Extract the (x, y) coordinate from the center of the cell holding the provided text.  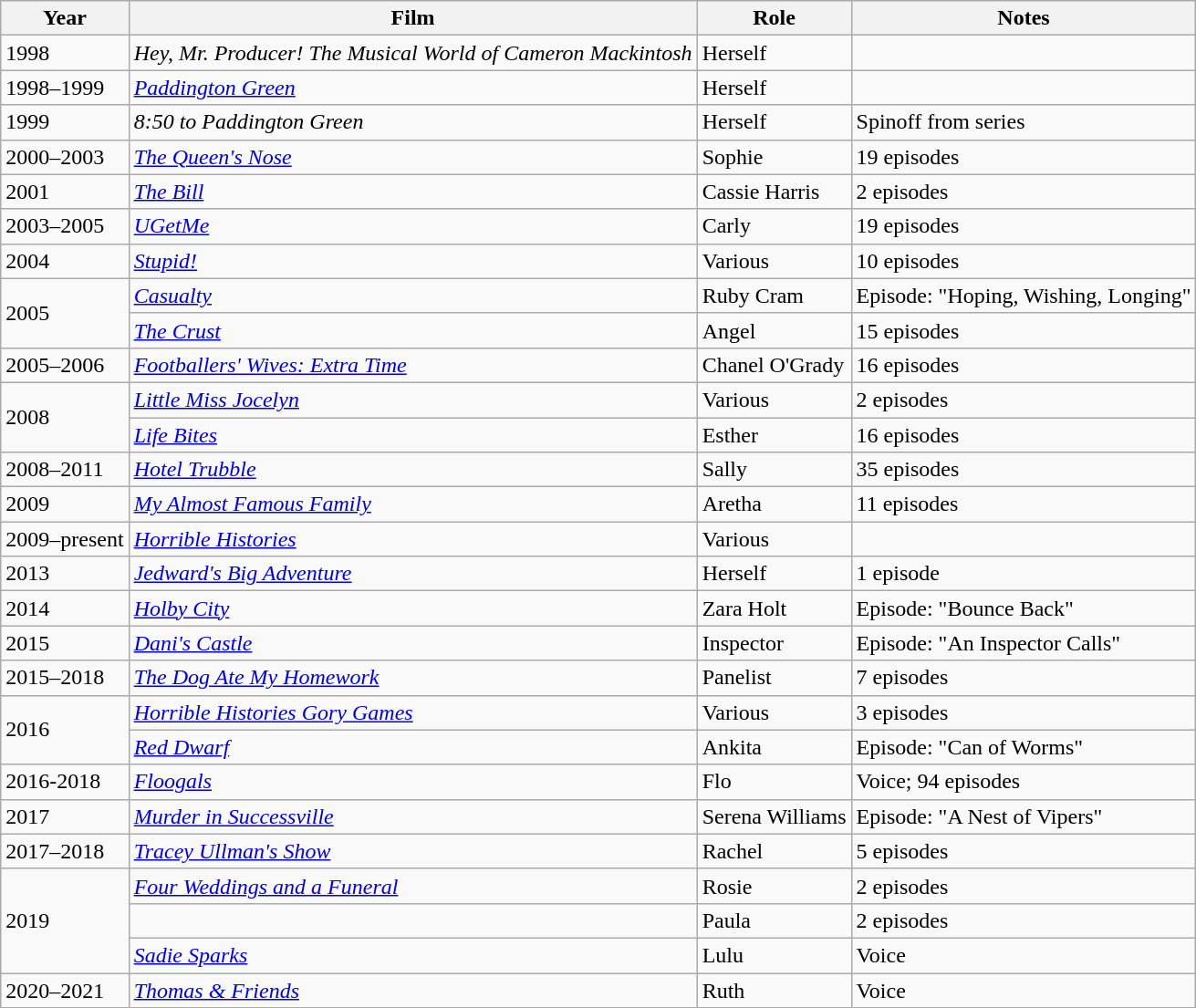
2004 (65, 261)
Episode: "Can of Worms" (1024, 747)
Aretha (774, 504)
35 episodes (1024, 470)
Lulu (774, 955)
2008 (65, 417)
11 episodes (1024, 504)
Sadie Sparks (412, 955)
2009 (65, 504)
2015–2018 (65, 678)
Film (412, 18)
Angel (774, 330)
3 episodes (1024, 712)
Red Dwarf (412, 747)
Four Weddings and a Funeral (412, 886)
2008–2011 (65, 470)
Chanel O'Grady (774, 365)
Serena Williams (774, 816)
Ruth (774, 990)
Floogals (412, 782)
2001 (65, 192)
Zara Holt (774, 608)
Thomas & Friends (412, 990)
10 episodes (1024, 261)
UGetMe (412, 226)
Flo (774, 782)
1999 (65, 122)
1998 (65, 53)
Murder in Successville (412, 816)
Paula (774, 920)
Spinoff from series (1024, 122)
Episode: "An Inspector Calls" (1024, 643)
Esther (774, 435)
Rachel (774, 851)
Role (774, 18)
Tracey Ullman's Show (412, 851)
2015 (65, 643)
2013 (65, 574)
Casualty (412, 296)
2016-2018 (65, 782)
5 episodes (1024, 851)
The Dog Ate My Homework (412, 678)
Footballers' Wives: Extra Time (412, 365)
2003–2005 (65, 226)
Inspector (774, 643)
The Crust (412, 330)
Horrible Histories Gory Games (412, 712)
2019 (65, 920)
Voice; 94 episodes (1024, 782)
The Bill (412, 192)
2017–2018 (65, 851)
2005–2006 (65, 365)
2009–present (65, 539)
Little Miss Jocelyn (412, 400)
Stupid! (412, 261)
Life Bites (412, 435)
Cassie Harris (774, 192)
Holby City (412, 608)
2020–2021 (65, 990)
Rosie (774, 886)
8:50 to Paddington Green (412, 122)
The Queen's Nose (412, 157)
1 episode (1024, 574)
Dani's Castle (412, 643)
1998–1999 (65, 88)
My Almost Famous Family (412, 504)
Horrible Histories (412, 539)
Episode: "Hoping, Wishing, Longing" (1024, 296)
Episode: "A Nest of Vipers" (1024, 816)
Paddington Green (412, 88)
Hey, Mr. Producer! The Musical World of Cameron Mackintosh (412, 53)
2014 (65, 608)
2005 (65, 313)
Jedward's Big Adventure (412, 574)
2016 (65, 730)
Sophie (774, 157)
2017 (65, 816)
Episode: "Bounce Back" (1024, 608)
Ankita (774, 747)
Carly (774, 226)
Sally (774, 470)
Year (65, 18)
2000–2003 (65, 157)
Ruby Cram (774, 296)
15 episodes (1024, 330)
7 episodes (1024, 678)
Notes (1024, 18)
Panelist (774, 678)
Hotel Trubble (412, 470)
